Detect which cell encompasses the target text, then output its (X, Y) center coordinate. 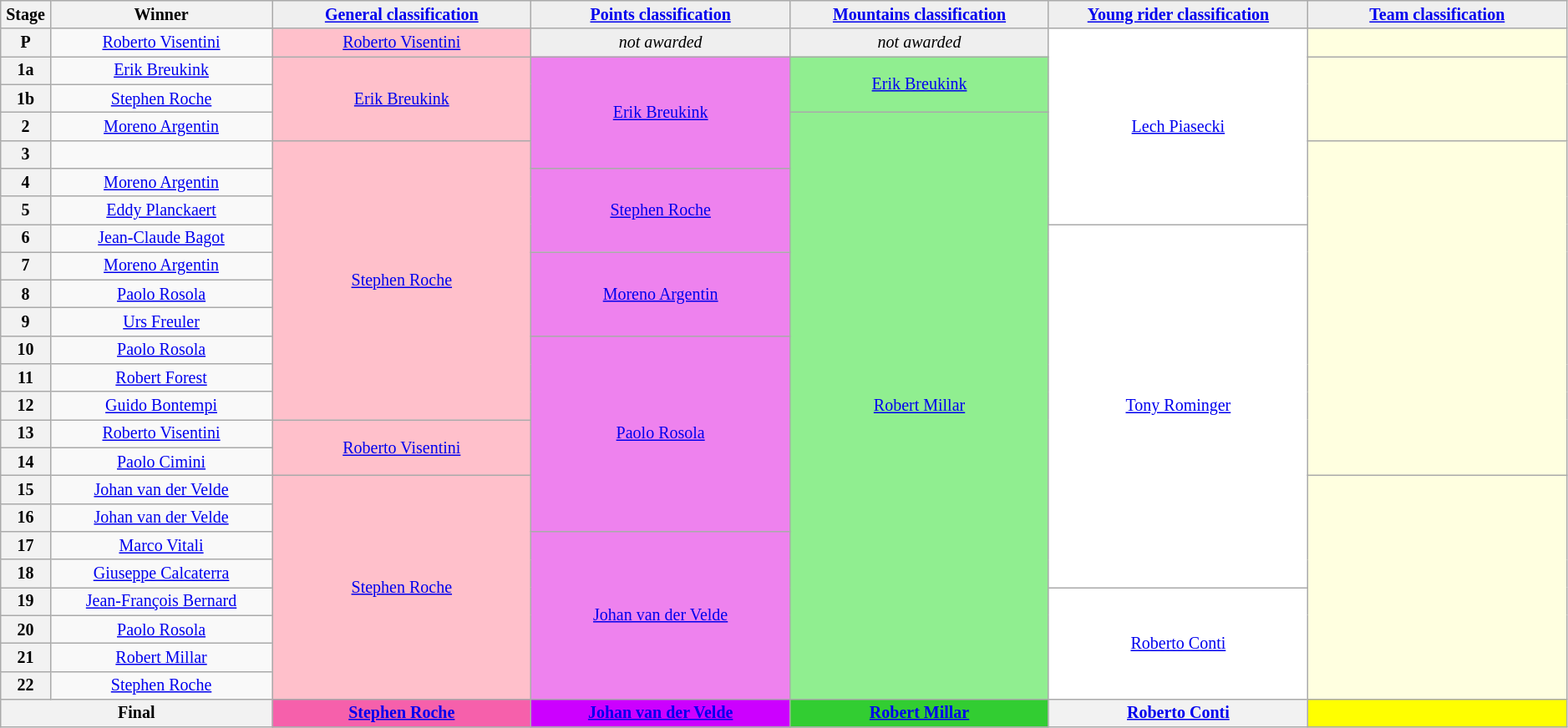
Tony Rominger (1178, 406)
10 (26, 351)
15 (26, 489)
2 (26, 127)
Giuseppe Calcaterra (161, 573)
Mountains classification (920, 15)
Stage (26, 15)
14 (26, 463)
P (26, 43)
3 (26, 154)
18 (26, 573)
1b (26, 99)
Guido Bontempi (161, 406)
Urs Freuler (161, 322)
21 (26, 658)
Jean-Claude Bagot (161, 239)
5 (26, 210)
Robert Forest (161, 377)
Marco Vitali (161, 546)
11 (26, 377)
Eddy Planckaert (161, 210)
8 (26, 294)
9 (26, 322)
4 (26, 182)
1a (26, 70)
17 (26, 546)
General classification (402, 15)
16 (26, 518)
Winner (161, 15)
20 (26, 629)
Young rider classification (1178, 15)
12 (26, 406)
Lech Piasecki (1178, 127)
6 (26, 239)
13 (26, 434)
Team classification (1437, 15)
Points classification (661, 15)
Jean-François Bernard (161, 601)
7 (26, 265)
22 (26, 685)
Paolo Cimini (161, 463)
19 (26, 601)
Final (137, 713)
